Return the (X, Y) coordinate for the center point of the cell that contains the specified text.  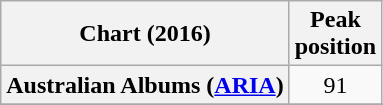
Peak position (335, 34)
Chart (2016) (145, 34)
91 (335, 85)
Australian Albums (ARIA) (145, 85)
